For the text-containing cell, return its midpoint in (x, y) coordinate format. 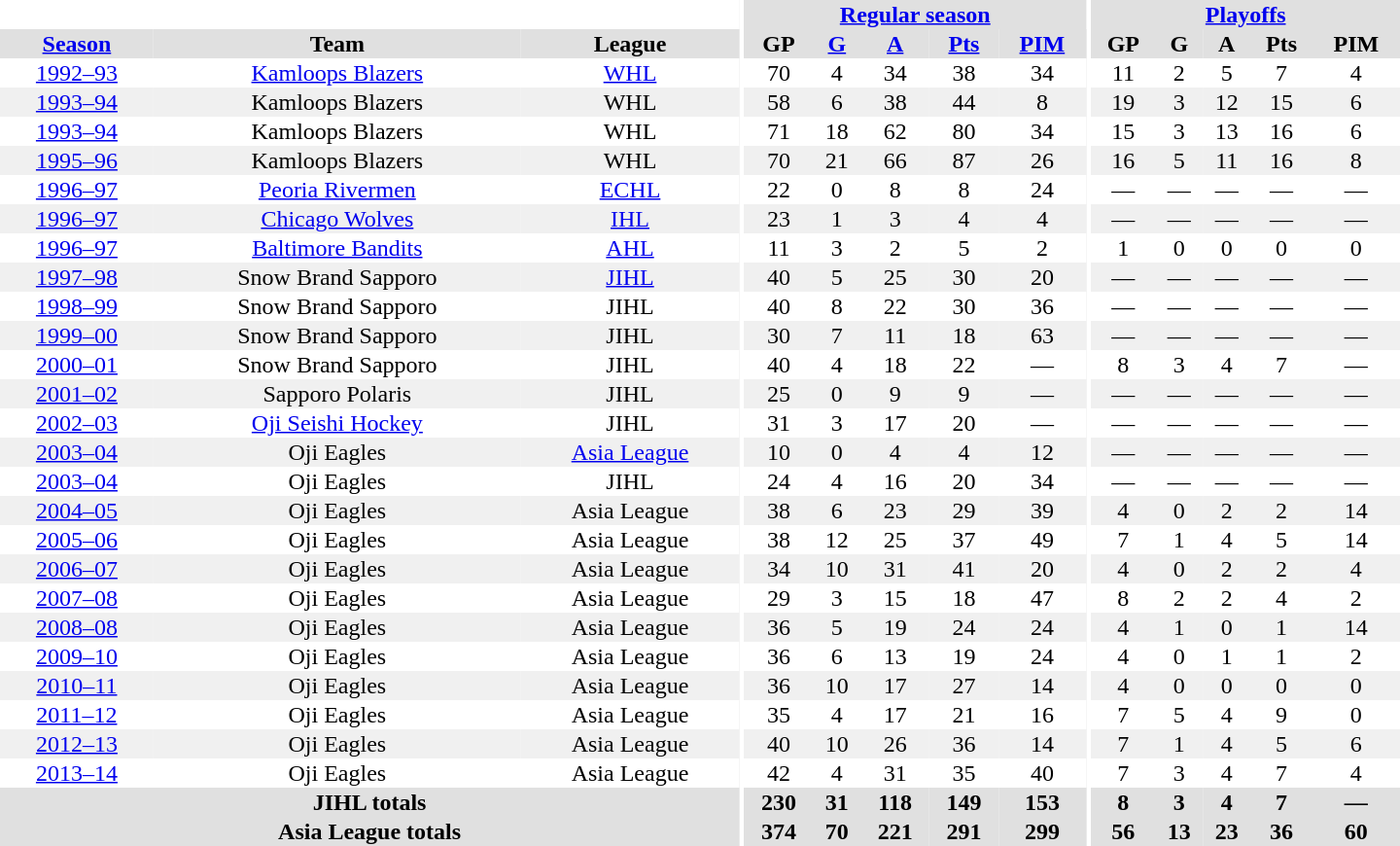
2010–11 (77, 686)
2009–10 (77, 656)
291 (964, 831)
JIHL totals (369, 802)
Playoffs (1245, 15)
League (630, 44)
Season (77, 44)
2002–03 (77, 423)
2001–02 (77, 394)
47 (1042, 598)
230 (780, 802)
80 (964, 131)
Oji Seishi Hockey (337, 423)
ECHL (630, 190)
AHL (630, 248)
87 (964, 160)
2005–06 (77, 540)
66 (894, 160)
Chicago Wolves (337, 219)
41 (964, 569)
2012–13 (77, 744)
Team (337, 44)
Peoria Rivermen (337, 190)
2008–08 (77, 627)
37 (964, 540)
118 (894, 802)
2004–05 (77, 511)
Sapporo Polaris (337, 394)
62 (894, 131)
1998–99 (77, 306)
1999–00 (77, 335)
299 (1042, 831)
1995–96 (77, 160)
2007–08 (77, 598)
374 (780, 831)
60 (1356, 831)
58 (780, 102)
221 (894, 831)
149 (964, 802)
Baltimore Bandits (337, 248)
IHL (630, 219)
2013–14 (77, 773)
1997–98 (77, 277)
49 (1042, 540)
27 (964, 686)
2000–01 (77, 365)
Regular season (916, 15)
2011–12 (77, 715)
Asia League totals (369, 831)
56 (1123, 831)
1992–93 (77, 73)
63 (1042, 335)
153 (1042, 802)
2006–07 (77, 569)
44 (964, 102)
42 (780, 773)
39 (1042, 511)
71 (780, 131)
